Capture the cell that displays the provided text and extract its [x, y] central coordinate. 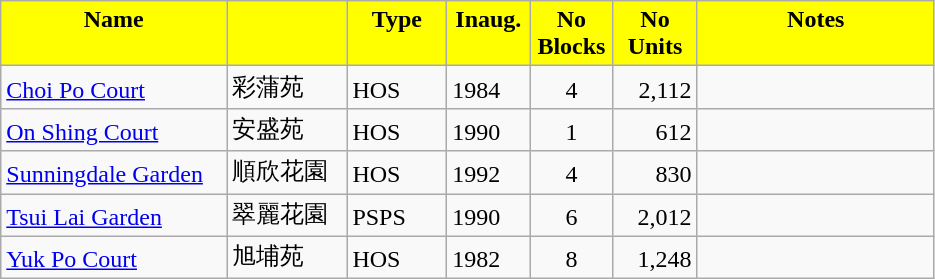
Yuk Po Court [114, 258]
No Units [655, 34]
1982 [488, 258]
2,112 [655, 88]
Tsui Lai Garden [114, 216]
Inaug. [488, 34]
Type [397, 34]
順欣花園 [287, 172]
1,248 [655, 258]
彩蒲苑 [287, 88]
Name [114, 34]
1992 [488, 172]
翠麗花園 [287, 216]
1984 [488, 88]
6 [572, 216]
安盛苑 [287, 130]
830 [655, 172]
旭埔苑 [287, 258]
Choi Po Court [114, 88]
612 [655, 130]
On Shing Court [114, 130]
2,012 [655, 216]
8 [572, 258]
1 [572, 130]
Sunningdale Garden [114, 172]
Notes [816, 34]
PSPS [397, 216]
No Blocks [572, 34]
